Identify which cell holds the provided text, then report its [X, Y] central coordinate. 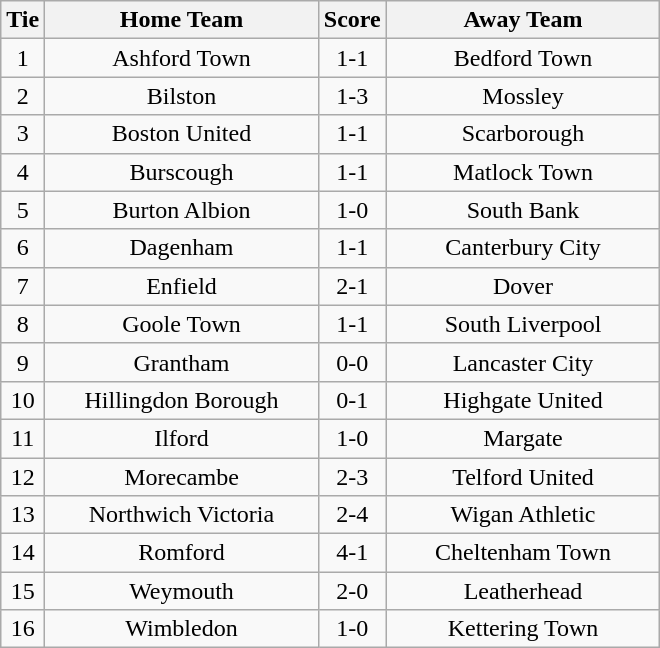
Goole Town [182, 324]
13 [23, 515]
Northwich Victoria [182, 515]
Lancaster City [523, 362]
Telford United [523, 477]
Bilston [182, 96]
Tie [23, 20]
South Liverpool [523, 324]
Dagenham [182, 248]
Romford [182, 553]
2-1 [352, 286]
Margate [523, 438]
Morecambe [182, 477]
7 [23, 286]
2-3 [352, 477]
3 [23, 134]
1 [23, 58]
5 [23, 210]
Mossley [523, 96]
Wigan Athletic [523, 515]
Dover [523, 286]
4-1 [352, 553]
14 [23, 553]
12 [23, 477]
Hillingdon Borough [182, 400]
South Bank [523, 210]
10 [23, 400]
Wimbledon [182, 629]
9 [23, 362]
4 [23, 172]
Ashford Town [182, 58]
0-0 [352, 362]
Boston United [182, 134]
1-3 [352, 96]
Kettering Town [523, 629]
2 [23, 96]
Leatherhead [523, 591]
Canterbury City [523, 248]
Enfield [182, 286]
6 [23, 248]
11 [23, 438]
Burton Albion [182, 210]
Cheltenham Town [523, 553]
2-4 [352, 515]
15 [23, 591]
Grantham [182, 362]
Highgate United [523, 400]
2-0 [352, 591]
Home Team [182, 20]
Scarborough [523, 134]
16 [23, 629]
Away Team [523, 20]
0-1 [352, 400]
8 [23, 324]
Weymouth [182, 591]
Matlock Town [523, 172]
Ilford [182, 438]
Score [352, 20]
Bedford Town [523, 58]
Burscough [182, 172]
